Capture the cell that displays the provided text and extract its [X, Y] central coordinate. 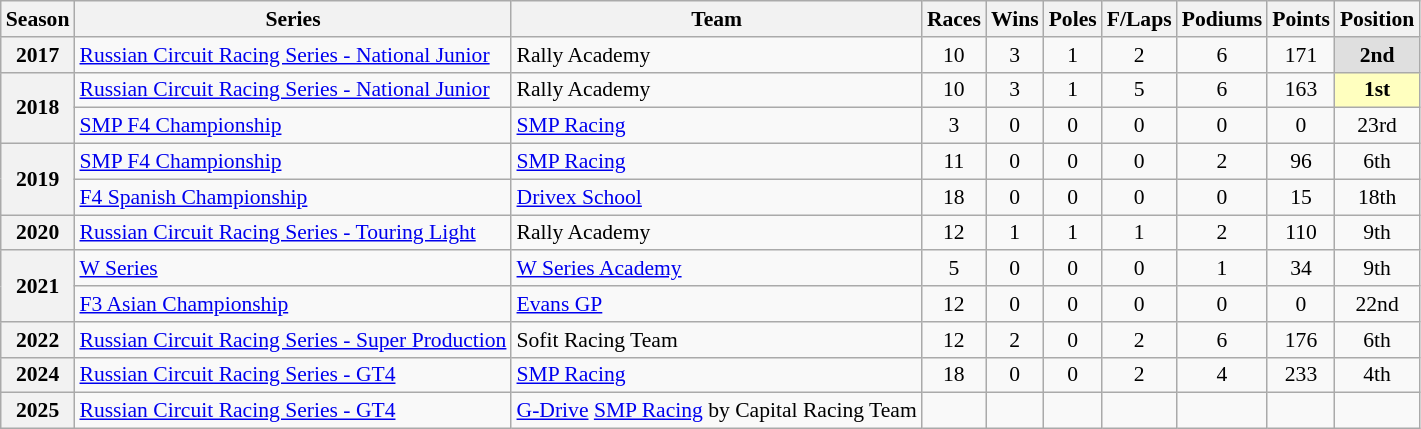
171 [1301, 55]
34 [1301, 269]
F4 Spanish Championship [292, 197]
23rd [1377, 126]
Series [292, 19]
W Series Academy [716, 269]
Team [716, 19]
1st [1377, 90]
G-Drive SMP Racing by Capital Racing Team [716, 411]
Season [38, 19]
W Series [292, 269]
2025 [38, 411]
F3 Asian Championship [292, 304]
2022 [38, 340]
Poles [1073, 19]
176 [1301, 340]
Wins [1015, 19]
Races [954, 19]
22nd [1377, 304]
4 [1222, 375]
163 [1301, 90]
F/Laps [1140, 19]
11 [954, 162]
2017 [38, 55]
Position [1377, 19]
233 [1301, 375]
Sofit Racing Team [716, 340]
Russian Circuit Racing Series - Touring Light [292, 233]
Points [1301, 19]
Russian Circuit Racing Series - Super Production [292, 340]
15 [1301, 197]
2021 [38, 286]
96 [1301, 162]
2019 [38, 180]
Podiums [1222, 19]
4th [1377, 375]
2024 [38, 375]
2nd [1377, 55]
2020 [38, 233]
110 [1301, 233]
18th [1377, 197]
Evans GP [716, 304]
Drivex School [716, 197]
2018 [38, 108]
